Capture the cell that displays the provided text and extract its (X, Y) central coordinate. 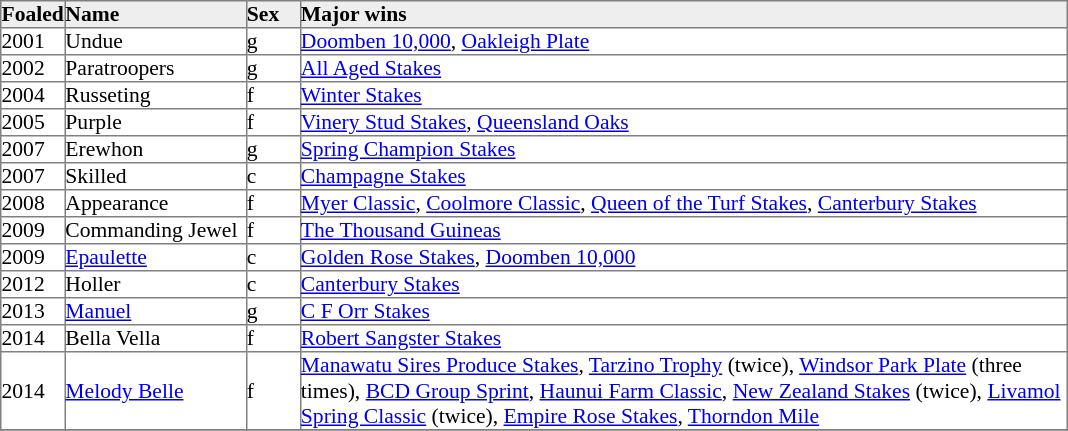
2001 (33, 42)
The Thousand Guineas (683, 230)
Appearance (156, 204)
Name (156, 14)
Canterbury Stakes (683, 284)
Epaulette (156, 258)
Erewhon (156, 150)
Major wins (683, 14)
Robert Sangster Stakes (683, 338)
Melody Belle (156, 391)
Commanding Jewel (156, 230)
2002 (33, 68)
2012 (33, 284)
Manuel (156, 312)
Champagne Stakes (683, 176)
Holler (156, 284)
Paratroopers (156, 68)
2013 (33, 312)
Vinery Stud Stakes, Queensland Oaks (683, 122)
Bella Vella (156, 338)
Purple (156, 122)
C F Orr Stakes (683, 312)
2004 (33, 96)
2008 (33, 204)
All Aged Stakes (683, 68)
Skilled (156, 176)
Winter Stakes (683, 96)
Foaled (33, 14)
Undue (156, 42)
Doomben 10,000, Oakleigh Plate (683, 42)
2005 (33, 122)
Spring Champion Stakes (683, 150)
Sex (273, 14)
Golden Rose Stakes, Doomben 10,000 (683, 258)
Myer Classic, Coolmore Classic, Queen of the Turf Stakes, Canterbury Stakes (683, 204)
Russeting (156, 96)
